Detect which cell encompasses the target text, then output its (x, y) center coordinate. 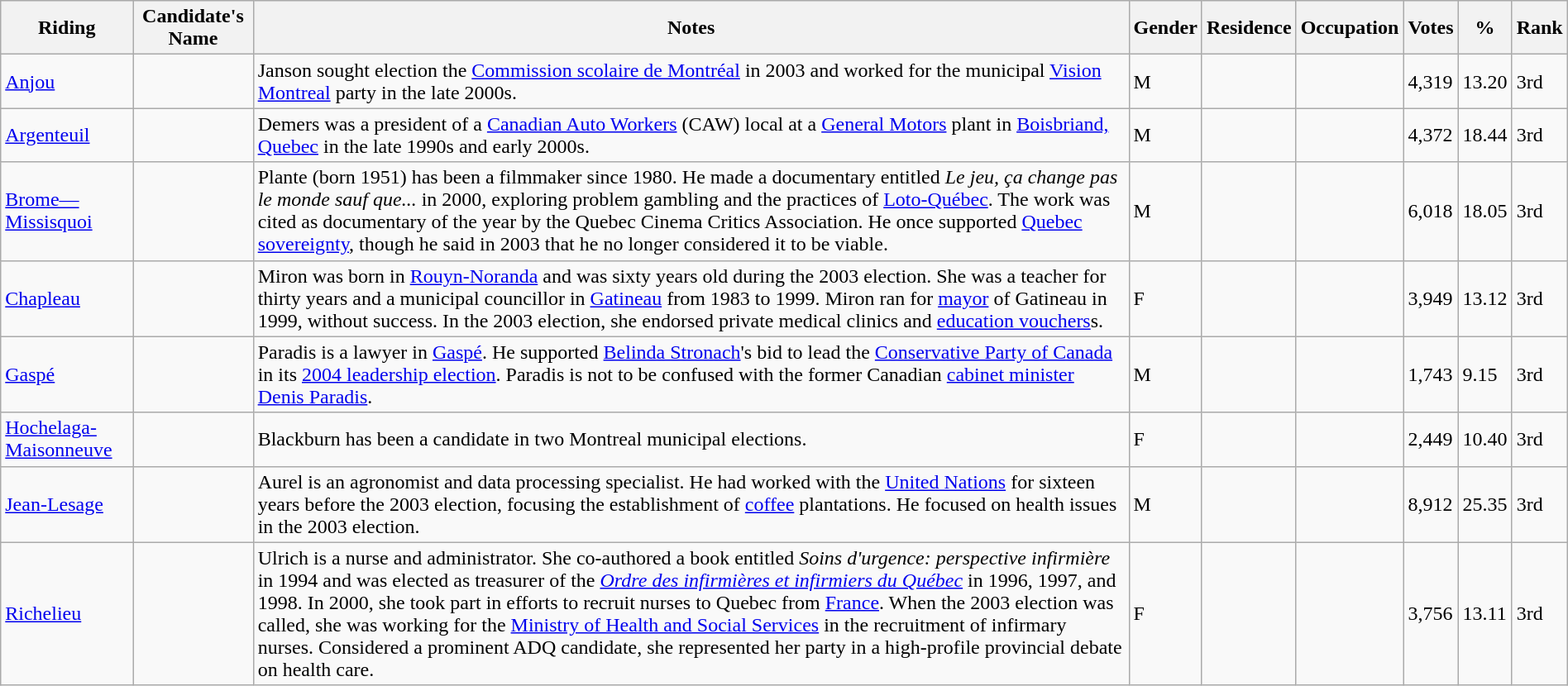
8,912 (1431, 504)
13.12 (1485, 298)
3,949 (1431, 298)
Brome—Missisquoi (67, 212)
Hochelaga-Maisonneuve (67, 440)
13.11 (1485, 613)
Demers was a president of a Canadian Auto Workers (CAW) local at a General Motors plant in Boisbriand, Quebec in the late 1990s and early 2000s. (691, 136)
Votes (1431, 28)
13.20 (1485, 81)
Chapleau (67, 298)
Candidate's Name (194, 28)
4,372 (1431, 136)
% (1485, 28)
18.05 (1485, 212)
6,018 (1431, 212)
18.44 (1485, 136)
Occupation (1350, 28)
1,743 (1431, 374)
Gaspé (67, 374)
Rank (1540, 28)
Blackburn has been a candidate in two Montreal municipal elections. (691, 440)
Riding (67, 28)
Janson sought election the Commission scolaire de Montréal in 2003 and worked for the municipal Vision Montreal party in the late 2000s. (691, 81)
Gender (1165, 28)
Residence (1249, 28)
4,319 (1431, 81)
9.15 (1485, 374)
3,756 (1431, 613)
Richelieu (67, 613)
2,449 (1431, 440)
Jean-Lesage (67, 504)
Anjou (67, 81)
Notes (691, 28)
Argenteuil (67, 136)
10.40 (1485, 440)
25.35 (1485, 504)
